Detect which cell encompasses the target text, then output its [x, y] center coordinate. 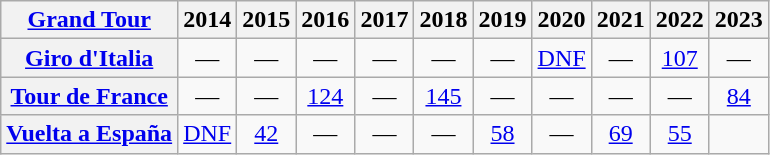
Giro d'Italia [90, 58]
Vuelta a España [90, 134]
42 [266, 134]
2018 [444, 20]
84 [738, 96]
55 [680, 134]
69 [620, 134]
2023 [738, 20]
2017 [384, 20]
2016 [326, 20]
2022 [680, 20]
2020 [562, 20]
2014 [208, 20]
Grand Tour [90, 20]
2015 [266, 20]
2021 [620, 20]
58 [502, 134]
2019 [502, 20]
145 [444, 96]
107 [680, 58]
Tour de France [90, 96]
124 [326, 96]
